Detect which cell encompasses the target text, then output its (x, y) center coordinate. 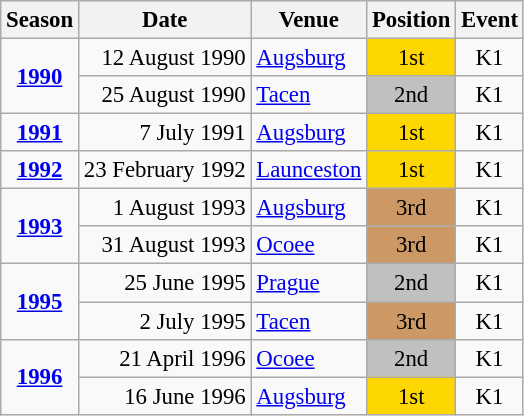
1992 (40, 170)
21 April 1996 (164, 358)
Date (164, 20)
31 August 1993 (164, 245)
1996 (40, 376)
1991 (40, 133)
Launceston (309, 170)
1990 (40, 76)
2 July 1995 (164, 321)
Position (412, 20)
Event (490, 20)
12 August 1990 (164, 58)
25 June 1995 (164, 283)
Venue (309, 20)
Prague (309, 283)
1995 (40, 302)
23 February 1992 (164, 170)
16 June 1996 (164, 396)
25 August 1990 (164, 95)
1 August 1993 (164, 208)
1993 (40, 226)
7 July 1991 (164, 133)
Season (40, 20)
